Pinpoint the cell where the given text exists, returning its [X, Y] midpoint coordinate. 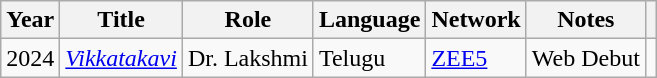
Web Debut [586, 58]
Dr. Lakshmi [248, 58]
ZEE5 [476, 58]
Language [369, 20]
Notes [586, 20]
2024 [30, 58]
Telugu [369, 58]
Role [248, 20]
Network [476, 20]
Year [30, 20]
Vikkatakavi [122, 58]
Title [122, 20]
